For the text-containing cell, return its midpoint in (X, Y) coordinate format. 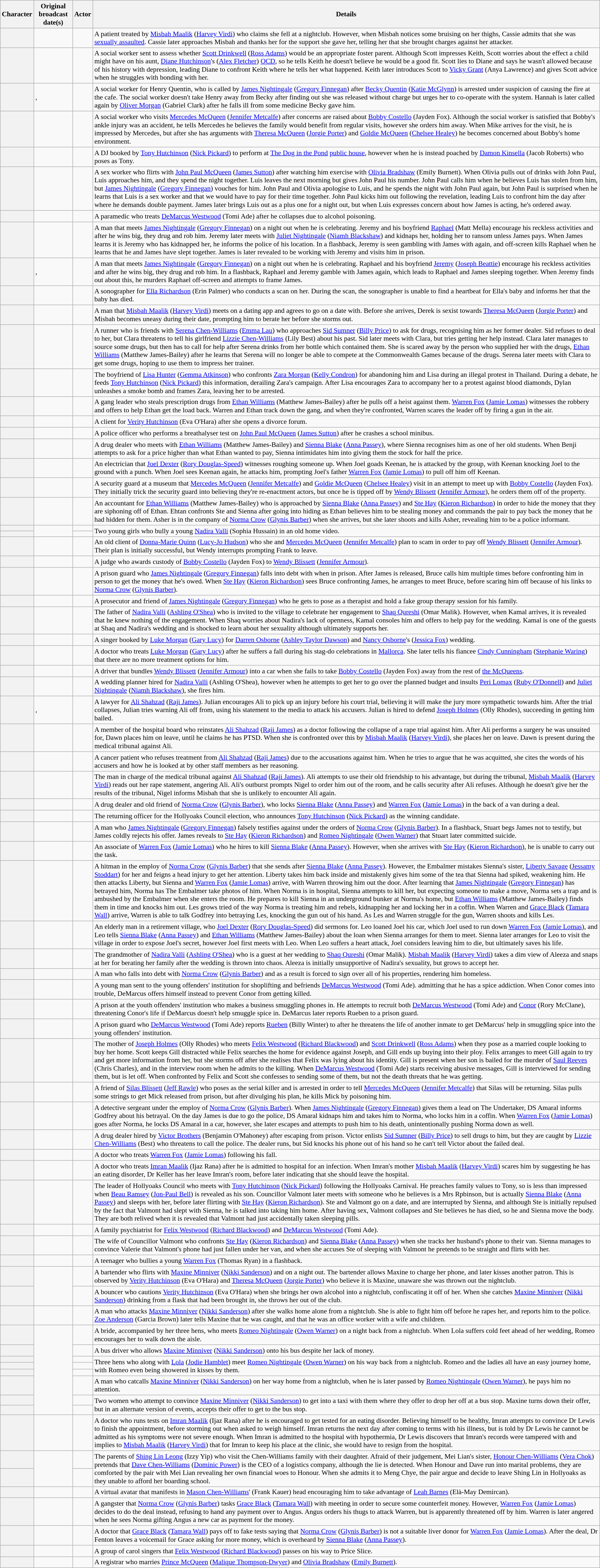
Character (17, 14)
A police officer who performs a breathalyser test on John Paul McQueen (James Sutton) after he crashes a school minibus. (346, 433)
Original broadcast date(s) (53, 14)
A client for Verity Hutchinson (Eva O'Hara) after she opens a divorce forum. (346, 422)
Two young girls who bully a young Nadira Valli (Sophia Hussain) in an old home video. (346, 531)
A doctor who treats Warren Fox (Jamie Lomas) following his fall. (346, 1155)
A virtual avatar that manifests in Mason Chen-Williams' (Frank Kauer) head encouraging him to take advantage of Leah Barnes (Elà-May Demircan). (346, 1492)
A paramedic who treats DeMarcus Westwood (Tomi Ade) after he collapses due to alcohol poisoning. (346, 217)
Details (346, 14)
A bus driver who allows Maxine Minniver (Nikki Sanderson) onto his bus despite her lack of money. (346, 1350)
Actor (83, 14)
A man who falls into debt with Norma Crow (Glynis Barber) and as a result is forced to sign over all of his properties, rendering him homeless. (346, 974)
A registrar who marries Prince McQueen (Malique Thompson-Dwyer) and Olivia Bradshaw (Emily Burnett). (346, 1562)
A singer booked by Luke Morgan (Gary Lucy) for Darren Osborne (Ashley Taylor Dawson) and Nancy Osborne's (Jessica Fox) wedding. (346, 640)
A judge who awards custody of Bobby Costello (Jayden Fox) to Wendy Blissett (Jennifer Armour). (346, 562)
A teenager who bullies a young Warren Fox (Thomas Ryan) in a flashback. (346, 1261)
A group of carol singers that Felix Westwood (Richard Blackwood) passes on his way to Price Slice. (346, 1551)
A family psychiatrist for Felix Westwood (Richard Blackwood) and DeMarcus Westwood (Tomi Ade). (346, 1230)
The returning officer for the Hollyoaks Council election, who announces Tony Hutchinson (Nick Pickard) as the winning candidate. (346, 816)
